Pinpoint the cell where the given text exists, returning its (x, y) midpoint coordinate. 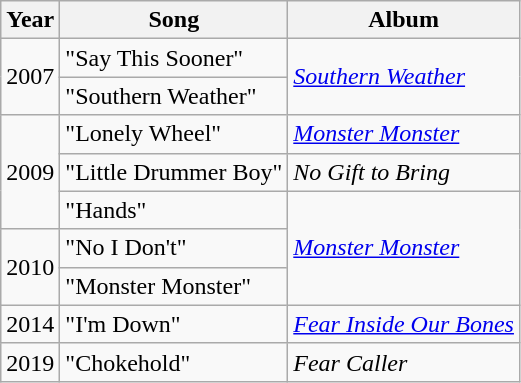
2019 (30, 362)
"Hands" (174, 210)
"No I Don't" (174, 248)
Fear Inside Our Bones (404, 324)
"I'm Down" (174, 324)
"Little Drummer Boy" (174, 172)
"Southern Weather" (174, 96)
Fear Caller (404, 362)
"Chokehold" (174, 362)
2010 (30, 267)
"Monster Monster" (174, 286)
Song (174, 20)
"Say This Sooner" (174, 58)
2009 (30, 172)
Southern Weather (404, 77)
2007 (30, 77)
"Lonely Wheel" (174, 134)
Year (30, 20)
2014 (30, 324)
Album (404, 20)
No Gift to Bring (404, 172)
